For the text-containing cell, return its midpoint in (x, y) coordinate format. 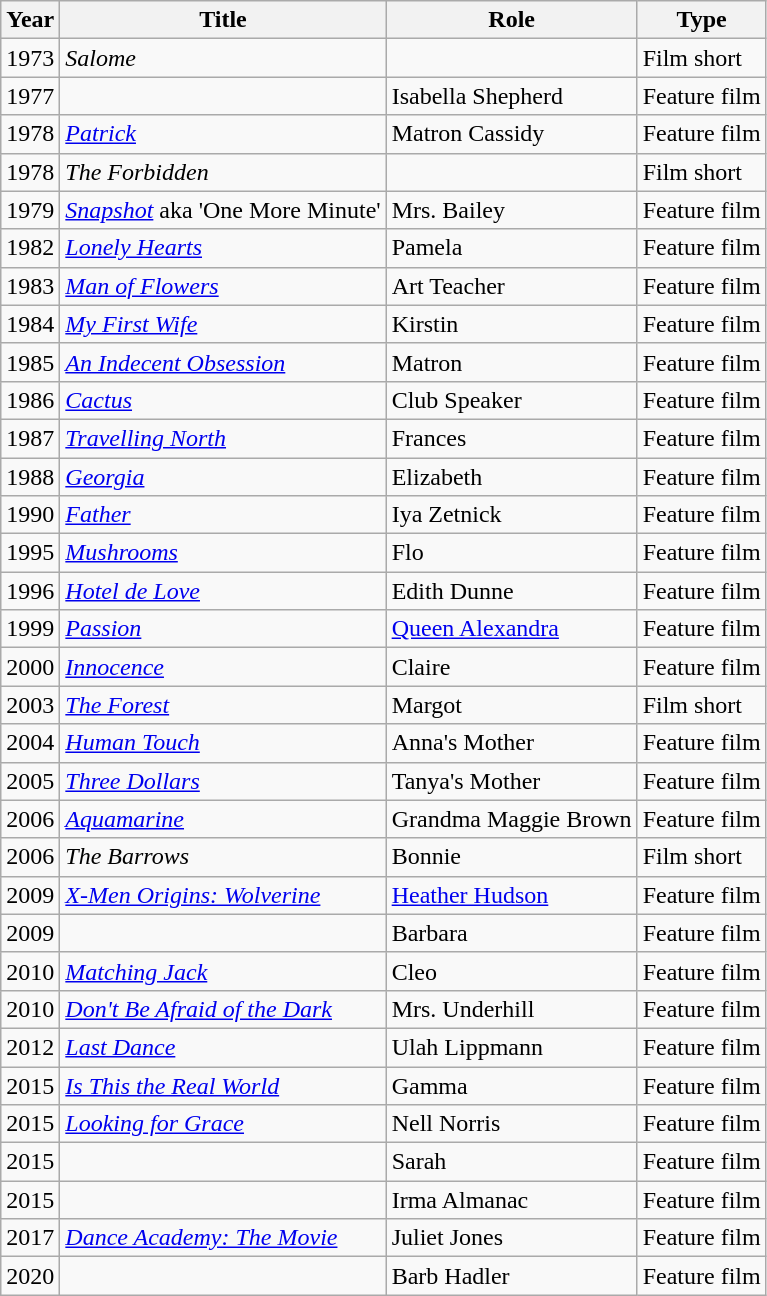
1995 (30, 553)
Anna's Mother (512, 743)
Aquamarine (223, 819)
Mushrooms (223, 553)
The Forbidden (223, 172)
1985 (30, 362)
Three Dollars (223, 781)
X-Men Origins: Wolverine (223, 895)
Heather Hudson (512, 895)
2004 (30, 743)
Flo (512, 553)
1996 (30, 591)
Isabella Shepherd (512, 96)
1983 (30, 286)
Kirstin (512, 324)
Matron (512, 362)
Club Speaker (512, 400)
1990 (30, 515)
2012 (30, 1047)
The Forest (223, 705)
2020 (30, 1276)
2003 (30, 705)
Bonnie (512, 857)
My First Wife (223, 324)
1982 (30, 248)
1973 (30, 58)
Queen Alexandra (512, 629)
Salome (223, 58)
Matron Cassidy (512, 134)
Pamela (512, 248)
2017 (30, 1238)
Lonely Hearts (223, 248)
Father (223, 515)
2000 (30, 667)
Type (702, 20)
Title (223, 20)
Cactus (223, 400)
Iya Zetnick (512, 515)
Dance Academy: The Movie (223, 1238)
Role (512, 20)
1986 (30, 400)
Margot (512, 705)
Mrs. Underhill (512, 1009)
Matching Jack (223, 971)
2005 (30, 781)
Last Dance (223, 1047)
1977 (30, 96)
Elizabeth (512, 477)
The Barrows (223, 857)
Barb Hadler (512, 1276)
1987 (30, 438)
Tanya's Mother (512, 781)
An Indecent Obsession (223, 362)
1984 (30, 324)
Edith Dunne (512, 591)
Art Teacher (512, 286)
Ulah Lippmann (512, 1047)
1999 (30, 629)
Hotel de Love (223, 591)
Man of Flowers (223, 286)
Nell Norris (512, 1124)
Year (30, 20)
Juliet Jones (512, 1238)
Patrick (223, 134)
Irma Almanac (512, 1200)
Claire (512, 667)
Georgia (223, 477)
Grandma Maggie Brown (512, 819)
Passion (223, 629)
Gamma (512, 1085)
Cleo (512, 971)
Looking for Grace (223, 1124)
Human Touch (223, 743)
Is This the Real World (223, 1085)
1988 (30, 477)
Frances (512, 438)
Barbara (512, 933)
Travelling North (223, 438)
Snapshot aka 'One More Minute' (223, 210)
1979 (30, 210)
Mrs. Bailey (512, 210)
Sarah (512, 1162)
Don't Be Afraid of the Dark (223, 1009)
Innocence (223, 667)
